Detect which cell encompasses the target text, then output its [X, Y] center coordinate. 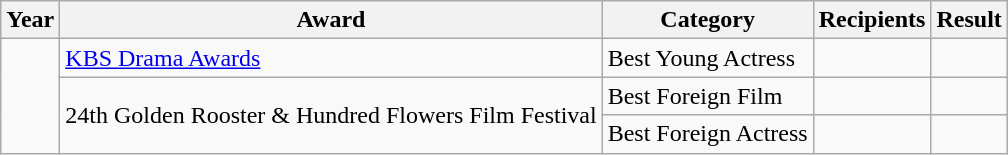
Recipients [872, 20]
KBS Drama Awards [331, 58]
24th Golden Rooster & Hundred Flowers Film Festival [331, 115]
Best Young Actress [708, 58]
Year [30, 20]
Result [969, 20]
Award [331, 20]
Best Foreign Film [708, 96]
Category [708, 20]
Best Foreign Actress [708, 134]
